Identify which cell holds the provided text, then report its (x, y) central coordinate. 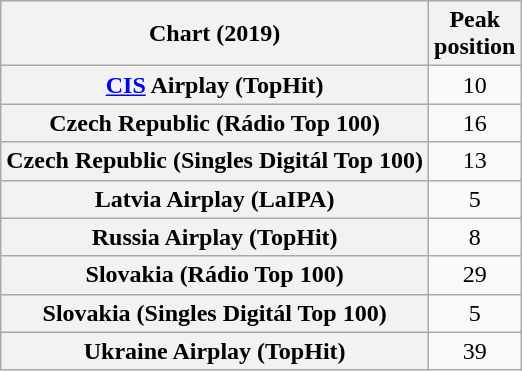
10 (475, 85)
39 (475, 351)
Czech Republic (Rádio Top 100) (215, 123)
16 (475, 123)
Czech Republic (Singles Digitál Top 100) (215, 161)
8 (475, 237)
Latvia Airplay (LaIPA) (215, 199)
13 (475, 161)
Slovakia (Singles Digitál Top 100) (215, 313)
Slovakia (Rádio Top 100) (215, 275)
CIS Airplay (TopHit) (215, 85)
Chart (2019) (215, 34)
29 (475, 275)
Peakposition (475, 34)
Ukraine Airplay (TopHit) (215, 351)
Russia Airplay (TopHit) (215, 237)
